Return (x, y) of the center of cell containing provided text 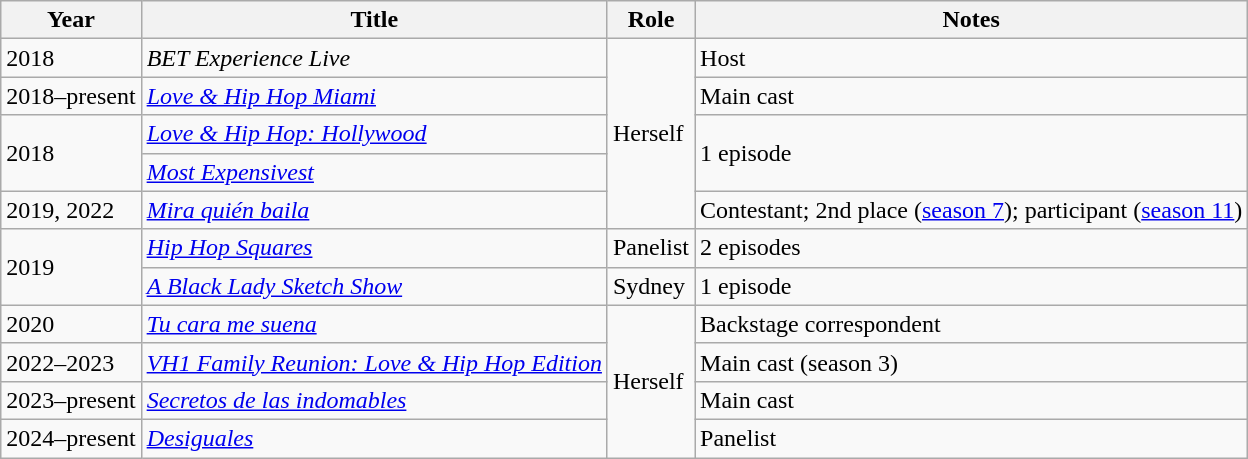
Love & Hip Hop: Hollywood (374, 134)
A Black Lady Sketch Show (374, 286)
Notes (972, 20)
Secretos de las indomables (374, 400)
Sydney (650, 286)
2022–2023 (71, 362)
2024–present (71, 438)
VH1 Family Reunion: Love & Hip Hop Edition (374, 362)
2 episodes (972, 248)
Mira quién baila (374, 210)
2020 (71, 324)
Love & Hip Hop Miami (374, 96)
Host (972, 58)
Tu cara me suena (374, 324)
Contestant; 2nd place (season 7); participant (season 11) (972, 210)
Hip Hop Squares (374, 248)
Backstage correspondent (972, 324)
Desiguales (374, 438)
Title (374, 20)
2023–present (71, 400)
BET Experience Live (374, 58)
Main cast (season 3) (972, 362)
Year (71, 20)
2019, 2022 (71, 210)
2019 (71, 267)
2018–present (71, 96)
Role (650, 20)
Most Expensivest (374, 172)
